Identify which cell holds the provided text, then report its (X, Y) central coordinate. 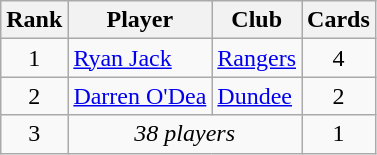
Cards (339, 20)
Dundee (257, 96)
Player (140, 20)
Club (257, 20)
Rank (34, 20)
Darren O'Dea (140, 96)
3 (34, 134)
Ryan Jack (140, 58)
4 (339, 58)
Rangers (257, 58)
38 players (185, 134)
